Pinpoint the cell where the given text exists, returning its (X, Y) midpoint coordinate. 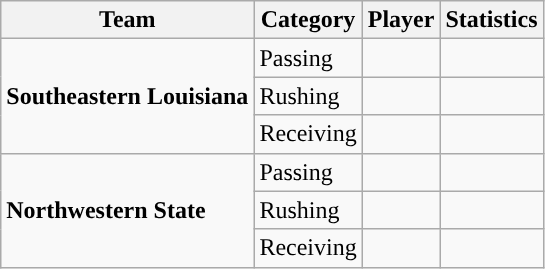
Category (308, 20)
Team (128, 20)
Player (401, 20)
Southeastern Louisiana (128, 96)
Statistics (492, 20)
Northwestern State (128, 210)
